Detect which cell encompasses the target text, then output its (x, y) center coordinate. 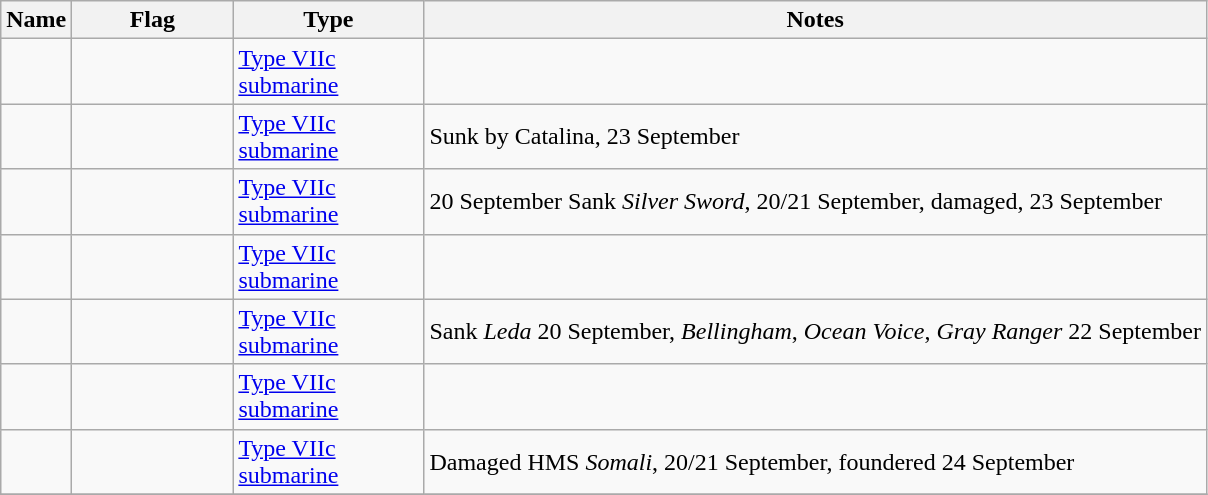
20 September Sank Silver Sword, 20/21 September, damaged, 23 September (816, 202)
Sank Leda 20 September, Bellingham, Ocean Voice, Gray Ranger 22 September (816, 332)
Notes (816, 20)
Name (36, 20)
Type (328, 20)
Damaged HMS Somali, 20/21 September, foundered 24 September (816, 462)
Flag (152, 20)
Sunk by Catalina, 23 September (816, 136)
